Extract the [X, Y] coordinate from the center of the cell holding the provided text.  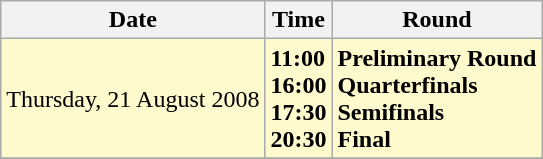
Date [133, 20]
Preliminary RoundQuarterfinalsSemifinalsFinal [437, 98]
11:0016:0017:3020:30 [298, 98]
Round [437, 20]
Thursday, 21 August 2008 [133, 98]
Time [298, 20]
